Locate the cell with the specified text and output its [X, Y] center coordinate. 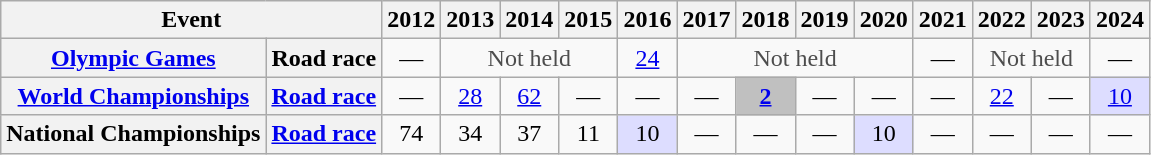
34 [470, 134]
2024 [1120, 20]
2 [766, 96]
62 [530, 96]
24 [648, 58]
National Championships [134, 134]
Olympic Games [134, 58]
2023 [1060, 20]
2020 [884, 20]
2013 [470, 20]
2018 [766, 20]
22 [1002, 96]
2022 [1002, 20]
2017 [706, 20]
2021 [942, 20]
2014 [530, 20]
11 [588, 134]
2019 [824, 20]
Event [192, 20]
28 [470, 96]
2016 [648, 20]
37 [530, 134]
2015 [588, 20]
74 [412, 134]
World Championships [134, 96]
2012 [412, 20]
